Extract the [x, y] coordinate from the center of the cell holding the provided text.  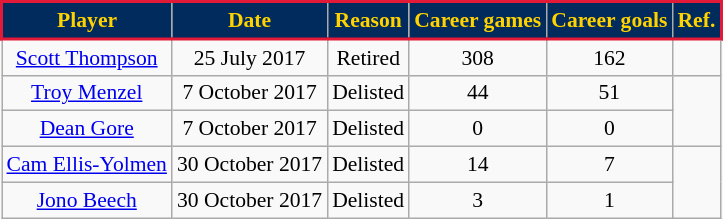
51 [609, 93]
Scott Thompson [87, 57]
Retired [368, 57]
Reason [368, 20]
Ref. [696, 20]
3 [478, 200]
Jono Beech [87, 200]
Player [87, 20]
Career goals [609, 20]
Career games [478, 20]
25 July 2017 [250, 57]
14 [478, 165]
1 [609, 200]
Cam Ellis-Yolmen [87, 165]
Date [250, 20]
7 [609, 165]
44 [478, 93]
Troy Menzel [87, 93]
162 [609, 57]
308 [478, 57]
Dean Gore [87, 129]
